From the cell containing the given text, extract its center point as (x, y) coordinate. 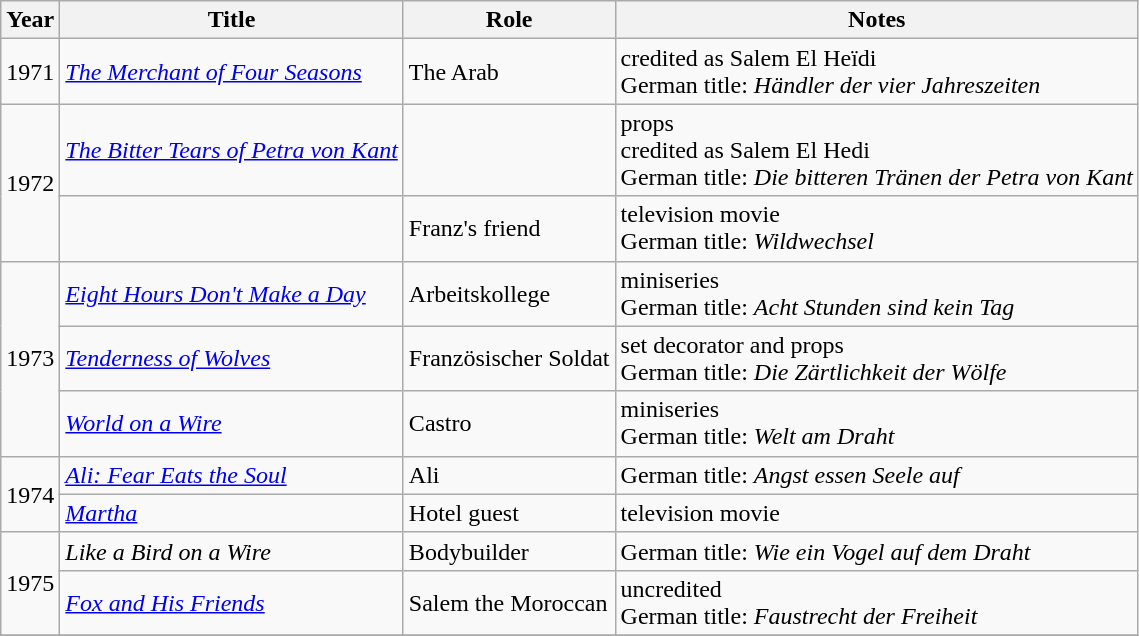
Castro (509, 424)
1972 (30, 182)
Tenderness of Wolves (232, 358)
television movieGerman title: Wildwechsel (876, 228)
uncreditedGerman title: Faustrecht der Freiheit (876, 602)
Franz's friend (509, 228)
Fox and His Friends (232, 602)
Year (30, 20)
Französischer Soldat (509, 358)
Notes (876, 20)
Eight Hours Don't Make a Day (232, 294)
German title: Wie ein Vogel auf dem Draht (876, 551)
Salem the Moroccan (509, 602)
1974 (30, 494)
Ali: Fear Eats the Soul (232, 475)
television movie (876, 513)
Ali (509, 475)
The Arab (509, 72)
miniseriesGerman title: Welt am Draht (876, 424)
Title (232, 20)
Bodybuilder (509, 551)
credited as Salem El HeïdiGerman title: Händler der vier Jahreszeiten (876, 72)
set decorator and propsGerman title: Die Zärtlichkeit der Wölfe (876, 358)
1971 (30, 72)
World on a Wire (232, 424)
Martha (232, 513)
Role (509, 20)
Arbeitskollege (509, 294)
1975 (30, 584)
German title: Angst essen Seele auf (876, 475)
miniseriesGerman title: Acht Stunden sind kein Tag (876, 294)
propscredited as Salem El HediGerman title: Die bitteren Tränen der Petra von Kant (876, 150)
The Merchant of Four Seasons (232, 72)
The Bitter Tears of Petra von Kant (232, 150)
Hotel guest (509, 513)
1973 (30, 358)
Like a Bird on a Wire (232, 551)
